From the cell containing the given text, extract its center point as (X, Y) coordinate. 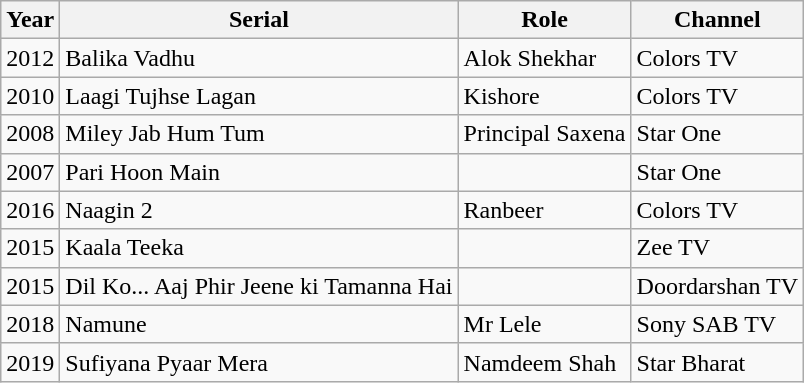
Sony SAB TV (718, 324)
Ranbeer (544, 210)
Year (30, 20)
2012 (30, 58)
Namdeem Shah (544, 362)
2019 (30, 362)
Miley Jab Hum Tum (259, 134)
Star Bharat (718, 362)
Serial (259, 20)
2007 (30, 172)
Dil Ko... Aaj Phir Jeene ki Tamanna Hai (259, 286)
Kishore (544, 96)
2018 (30, 324)
Namune (259, 324)
Channel (718, 20)
Role (544, 20)
Pari Hoon Main (259, 172)
2016 (30, 210)
Mr Lele (544, 324)
Sufiyana Pyaar Mera (259, 362)
Zee TV (718, 248)
Balika Vadhu (259, 58)
Naagin 2 (259, 210)
2010 (30, 96)
Alok Shekhar (544, 58)
Doordarshan TV (718, 286)
2008 (30, 134)
Laagi Tujhse Lagan (259, 96)
Kaala Teeka (259, 248)
Principal Saxena (544, 134)
